Identify which cell holds the provided text, then report its (X, Y) central coordinate. 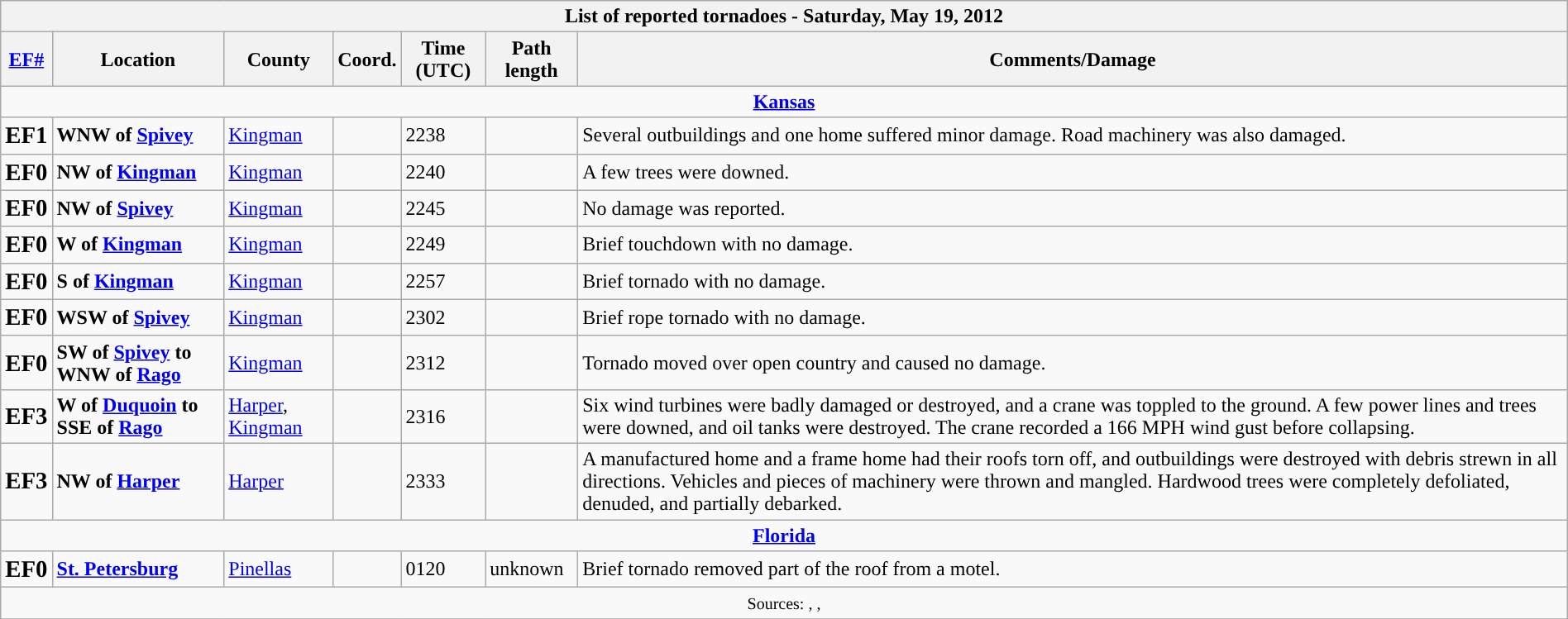
SW of Spivey to WNW of Rago (138, 362)
Sources: , , (784, 603)
Harper, Kingman (279, 417)
List of reported tornadoes - Saturday, May 19, 2012 (784, 17)
No damage was reported. (1073, 208)
2245 (443, 208)
NW of Spivey (138, 208)
Brief touchdown with no damage. (1073, 245)
Comments/Damage (1073, 60)
S of Kingman (138, 281)
2249 (443, 245)
Harper (279, 481)
EF1 (26, 136)
NW of Kingman (138, 172)
EF# (26, 60)
St. Petersburg (138, 569)
County (279, 60)
Brief tornado with no damage. (1073, 281)
Time (UTC) (443, 60)
WSW of Spivey (138, 317)
Tornado moved over open country and caused no damage. (1073, 362)
2240 (443, 172)
Kansas (784, 102)
0120 (443, 569)
Location (138, 60)
Brief tornado removed part of the roof from a motel. (1073, 569)
unknown (532, 569)
2238 (443, 136)
NW of Harper (138, 481)
Brief rope tornado with no damage. (1073, 317)
Coord. (367, 60)
Florida (784, 535)
2257 (443, 281)
2302 (443, 317)
2312 (443, 362)
W of Duquoin to SSE of Rago (138, 417)
2333 (443, 481)
2316 (443, 417)
Several outbuildings and one home suffered minor damage. Road machinery was also damaged. (1073, 136)
Path length (532, 60)
W of Kingman (138, 245)
A few trees were downed. (1073, 172)
Pinellas (279, 569)
WNW of Spivey (138, 136)
